Pinpoint the cell where the given text exists, returning its (X, Y) midpoint coordinate. 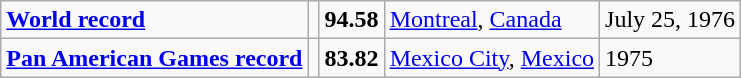
94.58 (352, 20)
1975 (670, 58)
Pan American Games record (154, 58)
World record (154, 20)
Mexico City, Mexico (492, 58)
83.82 (352, 58)
July 25, 1976 (670, 20)
Montreal, Canada (492, 20)
